For the text-containing cell, return its midpoint in (x, y) coordinate format. 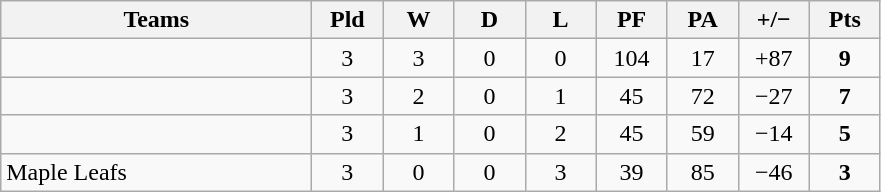
104 (632, 58)
5 (844, 134)
Teams (156, 20)
L (560, 20)
9 (844, 58)
72 (702, 96)
85 (702, 172)
59 (702, 134)
Pts (844, 20)
39 (632, 172)
Maple Leafs (156, 172)
7 (844, 96)
PF (632, 20)
−27 (774, 96)
+/− (774, 20)
W (418, 20)
PA (702, 20)
17 (702, 58)
−14 (774, 134)
D (490, 20)
Pld (348, 20)
−46 (774, 172)
+87 (774, 58)
